Search for the cell housing the specified text and yield its [X, Y] center coordinate. 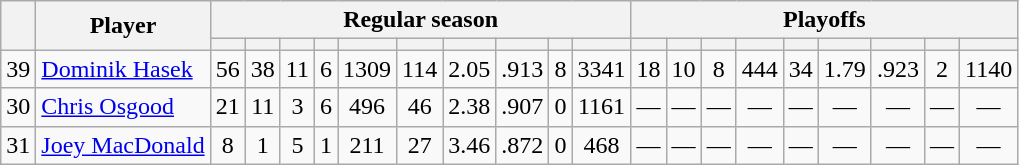
34 [800, 69]
1161 [602, 107]
18 [648, 69]
21 [228, 107]
Regular season [420, 20]
Joey MacDonald [123, 145]
3341 [602, 69]
Playoffs [824, 20]
3 [297, 107]
39 [18, 69]
Player [123, 26]
56 [228, 69]
10 [684, 69]
.923 [898, 69]
31 [18, 145]
27 [420, 145]
.907 [522, 107]
114 [420, 69]
2 [942, 69]
5 [297, 145]
Dominik Hasek [123, 69]
2.38 [470, 107]
.913 [522, 69]
Chris Osgood [123, 107]
38 [262, 69]
444 [760, 69]
2.05 [470, 69]
.872 [522, 145]
30 [18, 107]
211 [368, 145]
3.46 [470, 145]
496 [368, 107]
1140 [989, 69]
1309 [368, 69]
1.79 [844, 69]
46 [420, 107]
468 [602, 145]
